Identify which cell holds the provided text, then report its [X, Y] central coordinate. 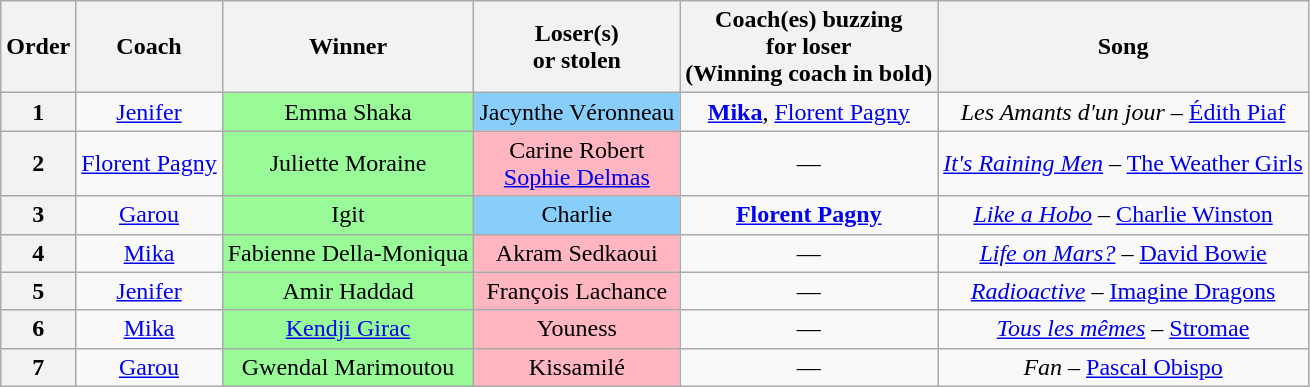
Youness [577, 329]
Loser(s)or stolen [577, 47]
3 [38, 215]
1 [38, 112]
Life on Mars? – David Bowie [1124, 253]
Juliette Moraine [348, 164]
Fan – Pascal Obispo [1124, 367]
Les Amants d'un jour – Édith Piaf [1124, 112]
Winner [348, 47]
2 [38, 164]
Song [1124, 47]
It's Raining Men – The Weather Girls [1124, 164]
Radioactive – Imagine Dragons [1124, 291]
Emma Shaka [348, 112]
4 [38, 253]
6 [38, 329]
Carine RobertSophie Delmas [577, 164]
Fabienne Della-Moniqua [348, 253]
Amir Haddad [348, 291]
Igit [348, 215]
Coach [149, 47]
Like a Hobo – Charlie Winston [1124, 215]
Kissamilé [577, 367]
Kendji Girac [348, 329]
Tous les mêmes – Stromae [1124, 329]
Jacynthe Véronneau [577, 112]
5 [38, 291]
Charlie [577, 215]
Mika, Florent Pagny [809, 112]
7 [38, 367]
François Lachance [577, 291]
Akram Sedkaoui [577, 253]
Gwendal Marimoutou [348, 367]
Order [38, 47]
Coach(es) buzzingfor loser (Winning coach in bold) [809, 47]
